Provide the (X, Y) coordinate of the cell's center where the given text is located.  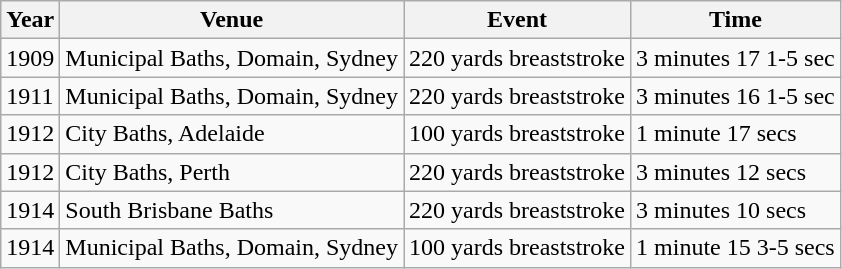
City Baths, Perth (232, 172)
Event (518, 20)
3 minutes 16 1-5 sec (736, 96)
1909 (30, 58)
1911 (30, 96)
3 minutes 17 1-5 sec (736, 58)
City Baths, Adelaide (232, 134)
Year (30, 20)
Venue (232, 20)
1 minute 17 secs (736, 134)
Time (736, 20)
3 minutes 10 secs (736, 210)
1 minute 15 3-5 secs (736, 248)
3 minutes 12 secs (736, 172)
South Brisbane Baths (232, 210)
